Extract the (X, Y) coordinate from the center of the cell holding the provided text.  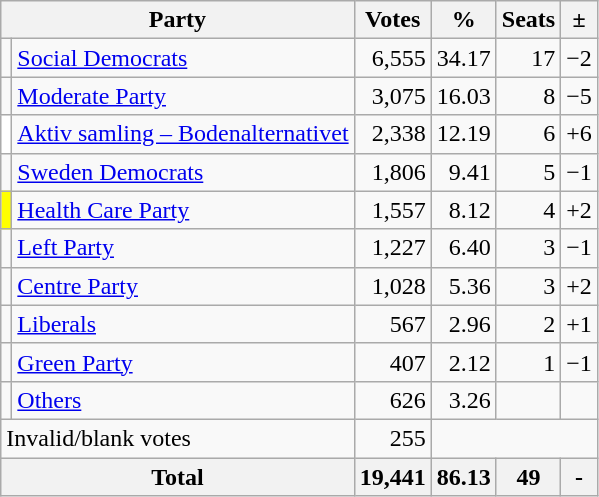
2,338 (392, 134)
5.36 (464, 286)
−5 (580, 96)
2.96 (464, 324)
3.26 (464, 400)
12.19 (464, 134)
- (580, 477)
567 (392, 324)
19,441 (392, 477)
2 (528, 324)
8.12 (464, 210)
+6 (580, 134)
Green Party (183, 362)
3,075 (392, 96)
255 (392, 438)
49 (528, 477)
Left Party (183, 248)
1,227 (392, 248)
± (580, 20)
34.17 (464, 58)
6,555 (392, 58)
Votes (392, 20)
17 (528, 58)
6.40 (464, 248)
1,028 (392, 286)
Sweden Democrats (183, 172)
6 (528, 134)
+1 (580, 324)
Centre Party (183, 286)
1,806 (392, 172)
Party (178, 20)
Total (178, 477)
86.13 (464, 477)
−2 (580, 58)
2.12 (464, 362)
1,557 (392, 210)
5 (528, 172)
407 (392, 362)
Aktiv samling – Bodenalternativet (183, 134)
Moderate Party (183, 96)
Health Care Party (183, 210)
% (464, 20)
1 (528, 362)
16.03 (464, 96)
Others (183, 400)
9.41 (464, 172)
Invalid/blank votes (178, 438)
8 (528, 96)
Liberals (183, 324)
Social Democrats (183, 58)
Seats (528, 20)
626 (392, 400)
4 (528, 210)
